Detect which cell encompasses the target text, then output its [X, Y] center coordinate. 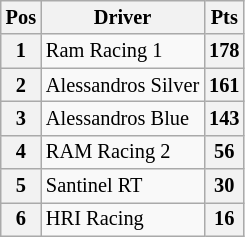
Alessandros Blue [122, 118]
4 [21, 152]
143 [224, 118]
178 [224, 51]
Ram Racing 1 [122, 51]
HRI Racing [122, 219]
2 [21, 85]
Driver [122, 17]
16 [224, 219]
3 [21, 118]
Alessandros Silver [122, 85]
Santinel RT [122, 186]
Pts [224, 17]
56 [224, 152]
Pos [21, 17]
30 [224, 186]
1 [21, 51]
161 [224, 85]
6 [21, 219]
5 [21, 186]
RAM Racing 2 [122, 152]
